Return (X, Y) of the center of cell containing provided text 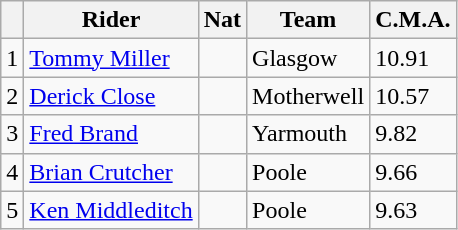
1 (12, 58)
Rider (111, 20)
Team (308, 20)
Nat (222, 20)
4 (12, 172)
Derick Close (111, 96)
Fred Brand (111, 134)
Motherwell (308, 96)
10.57 (413, 96)
9.82 (413, 134)
9.66 (413, 172)
C.M.A. (413, 20)
Yarmouth (308, 134)
Ken Middleditch (111, 210)
Tommy Miller (111, 58)
5 (12, 210)
9.63 (413, 210)
Glasgow (308, 58)
10.91 (413, 58)
2 (12, 96)
Brian Crutcher (111, 172)
3 (12, 134)
